For the text-containing cell, return its midpoint in (X, Y) coordinate format. 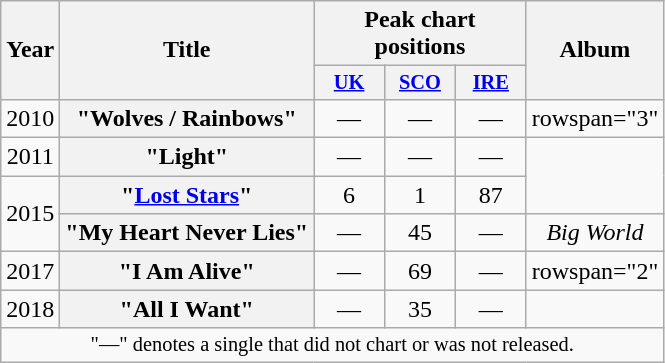
"Wolves / Rainbows" (187, 118)
"All I Want" (187, 309)
rowspan="2" (595, 271)
69 (420, 271)
2010 (30, 118)
Album (595, 50)
35 (420, 309)
87 (490, 195)
6 (350, 195)
"—" denotes a single that did not chart or was not released. (332, 345)
2011 (30, 157)
"I Am Alive" (187, 271)
"Lost Stars" (187, 195)
Big World (595, 233)
45 (420, 233)
IRE (490, 83)
Title (187, 50)
Year (30, 50)
SCO (420, 83)
2017 (30, 271)
1 (420, 195)
Peak chart positions (420, 34)
UK (350, 83)
rowspan="3" (595, 118)
2015 (30, 214)
"Light" (187, 157)
"My Heart Never Lies" (187, 233)
2018 (30, 309)
